Return the (x, y) coordinate for the center point of the cell that contains the specified text.  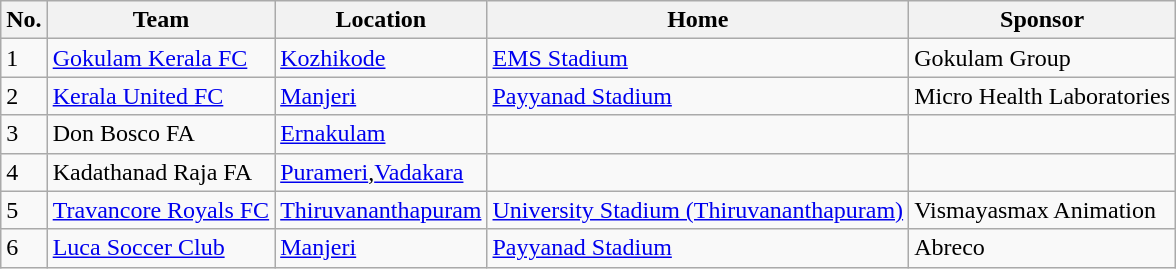
2 (24, 96)
Travancore Royals FC (161, 210)
EMS Stadium (698, 58)
Location (381, 20)
Vismayasmax Animation (1042, 210)
No. (24, 20)
Home (698, 20)
Don Bosco FA (161, 134)
Abreco (1042, 248)
Gokulam Kerala FC (161, 58)
Thiruvananthapuram (381, 210)
Kadathanad Raja FA (161, 172)
Ernakulam (381, 134)
Gokulam Group (1042, 58)
Sponsor (1042, 20)
Team (161, 20)
Micro Health Laboratories (1042, 96)
5 (24, 210)
Kozhikode (381, 58)
University Stadium (Thiruvananthapuram) (698, 210)
4 (24, 172)
Purameri,Vadakara (381, 172)
Kerala United FC (161, 96)
6 (24, 248)
Luca Soccer Club (161, 248)
1 (24, 58)
3 (24, 134)
